Output the [x, y] coordinate of the center of the cell containing the given text.  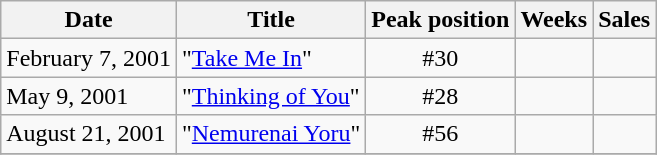
Date [89, 20]
August 21, 2001 [89, 134]
#28 [440, 96]
Weeks [554, 20]
Title [270, 20]
February 7, 2001 [89, 58]
Sales [624, 20]
"Take Me In" [270, 58]
Peak position [440, 20]
#56 [440, 134]
May 9, 2001 [89, 96]
"Nemurenai Yoru" [270, 134]
"Thinking of You" [270, 96]
#30 [440, 58]
